Output the [X, Y] coordinate of the center of the cell containing the given text.  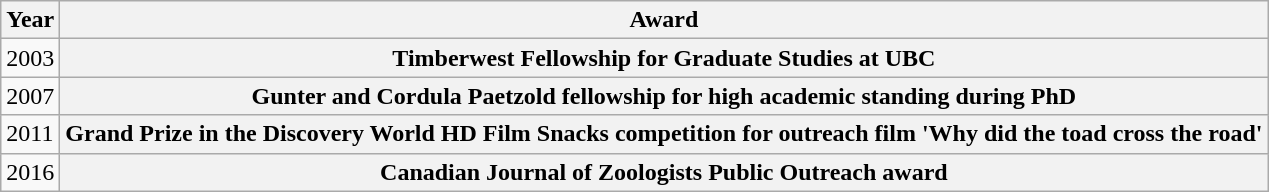
2003 [30, 58]
Award [664, 20]
Year [30, 20]
Timberwest Fellowship for Graduate Studies at UBC [664, 58]
2007 [30, 96]
Canadian Journal of Zoologists Public Outreach award [664, 172]
2011 [30, 134]
Grand Prize in the Discovery World HD Film Snacks competition for outreach film 'Why did the toad cross the road' [664, 134]
2016 [30, 172]
Gunter and Cordula Paetzold fellowship for high academic standing during PhD [664, 96]
